Capture the cell that displays the provided text and extract its (X, Y) central coordinate. 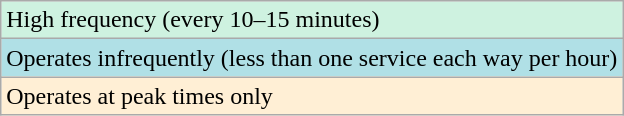
Operates at peak times only (312, 96)
Operates infrequently (less than one service each way per hour) (312, 58)
High frequency (every 10–15 minutes) (312, 20)
